Locate the cell with the specified text and output its (x, y) center coordinate. 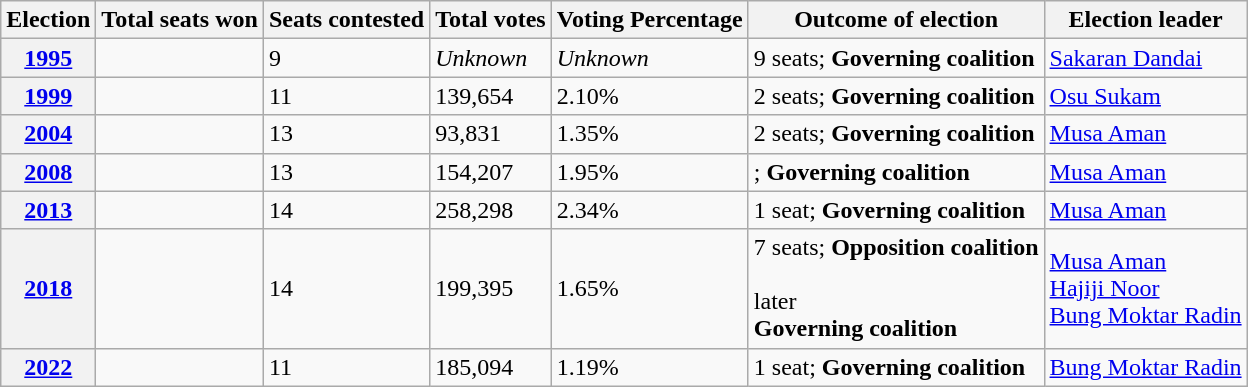
Election (48, 20)
Sakaran Dandai (1146, 58)
Osu Sukam (1146, 96)
93,831 (491, 134)
258,298 (491, 210)
2004 (48, 134)
2008 (48, 172)
9 seats; Governing coalition (896, 58)
2022 (48, 367)
Outcome of election (896, 20)
1999 (48, 96)
Bung Moktar Radin (1146, 367)
9 (346, 58)
1.95% (650, 172)
Election leader (1146, 20)
199,395 (491, 288)
1995 (48, 58)
2018 (48, 288)
154,207 (491, 172)
1.35% (650, 134)
2.34% (650, 210)
Musa Aman Hajiji Noor Bung Moktar Radin (1146, 288)
1.19% (650, 367)
1.65% (650, 288)
185,094 (491, 367)
139,654 (491, 96)
7 seats; Opposition coalitionlaterGoverning coalition (896, 288)
Voting Percentage (650, 20)
Total votes (491, 20)
Total seats won (180, 20)
Seats contested (346, 20)
; Governing coalition (896, 172)
2013 (48, 210)
2.10% (650, 96)
